From the cell containing the given text, extract its center point as (X, Y) coordinate. 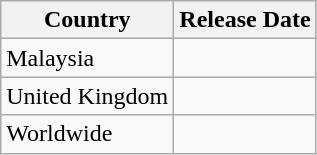
United Kingdom (88, 96)
Worldwide (88, 134)
Country (88, 20)
Malaysia (88, 58)
Release Date (245, 20)
